Locate the cell with the specified text and output its (x, y) center coordinate. 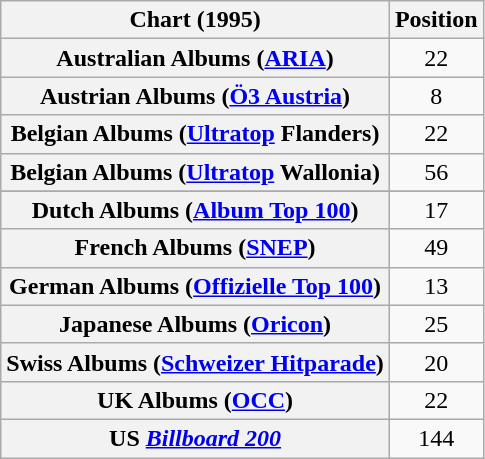
56 (436, 172)
49 (436, 248)
13 (436, 286)
German Albums (Offizielle Top 100) (196, 286)
20 (436, 362)
8 (436, 96)
US Billboard 200 (196, 438)
Chart (1995) (196, 20)
Belgian Albums (Ultratop Wallonia) (196, 172)
17 (436, 210)
Japanese Albums (Oricon) (196, 324)
UK Albums (OCC) (196, 400)
Austrian Albums (Ö3 Austria) (196, 96)
French Albums (SNEP) (196, 248)
Dutch Albums (Album Top 100) (196, 210)
Swiss Albums (Schweizer Hitparade) (196, 362)
Australian Albums (ARIA) (196, 58)
Belgian Albums (Ultratop Flanders) (196, 134)
Position (436, 20)
25 (436, 324)
144 (436, 438)
